Output the (x, y) coordinate of the center of the cell containing the given text.  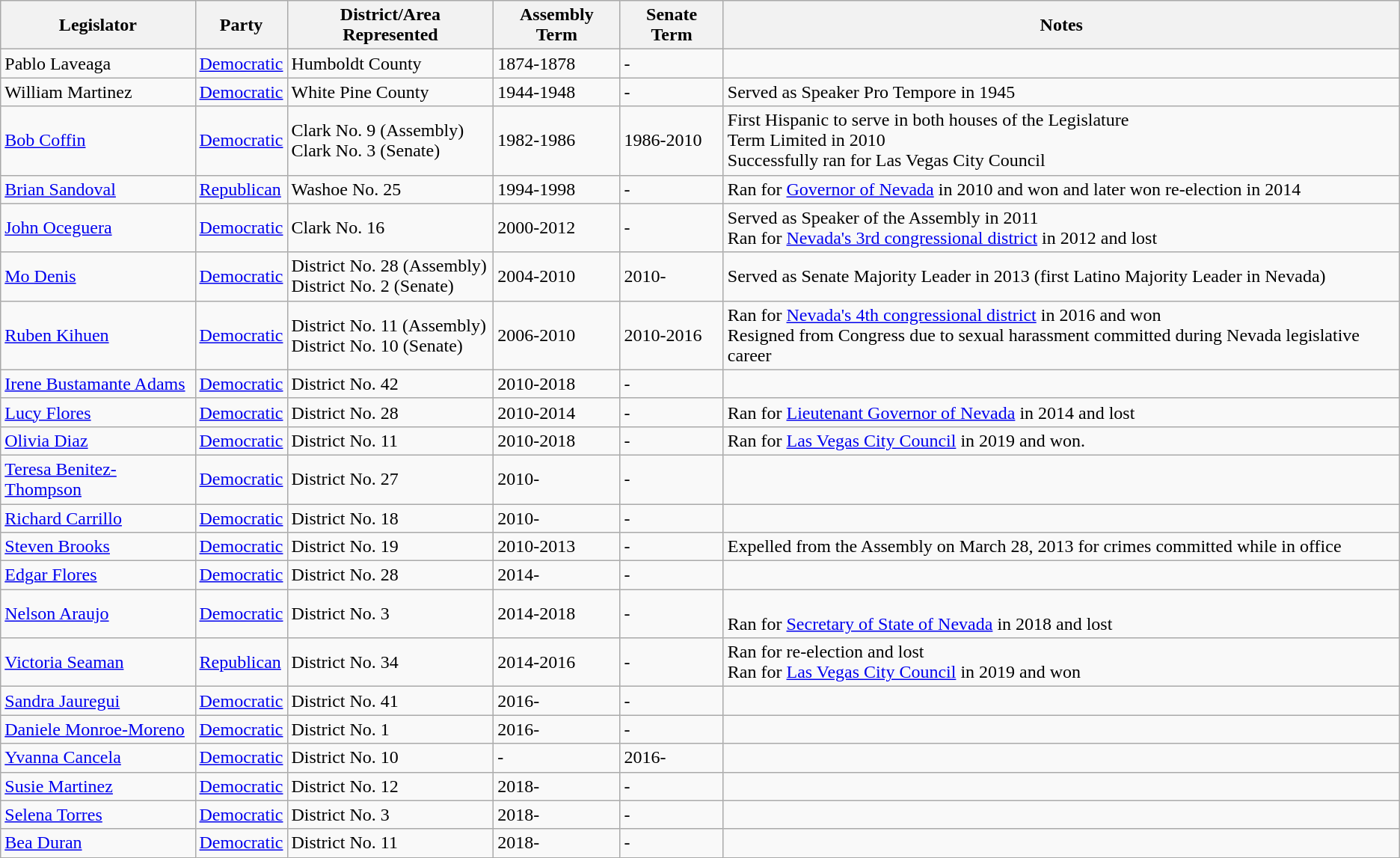
Served as Senate Majority Leader in 2013 (first Latino Majority Leader in Nevada) (1061, 277)
1982-1986 (556, 141)
Legislator (98, 25)
Clark No. 16 (390, 227)
Victoria Seaman (98, 663)
2010-2016 (672, 335)
John Oceguera (98, 227)
District No. 42 (390, 384)
Humboldt County (390, 64)
2010-2014 (556, 412)
2006-2010 (556, 335)
District No. 19 (390, 547)
Teresa Benitez-Thompson (98, 479)
Notes (1061, 25)
Sandra Jauregui (98, 701)
2014-2018 (556, 613)
2000-2012 (556, 227)
Brian Sandoval (98, 189)
Olivia Diaz (98, 441)
Yvanna Cancela (98, 758)
Clark No. 9 (Assembly)Clark No. 3 (Senate) (390, 141)
First Hispanic to serve in both houses of the LegislatureTerm Limited in 2010Successfully ran for Las Vegas City Council (1061, 141)
Served as Speaker Pro Tempore in 1945 (1061, 92)
District No. 27 (390, 479)
Bea Duran (98, 843)
Senate Term (672, 25)
White Pine County (390, 92)
Ran for Lieutenant Governor of Nevada in 2014 and lost (1061, 412)
Irene Bustamante Adams (98, 384)
District No. 10 (390, 758)
District No. 28 (Assembly)District No. 2 (Senate) (390, 277)
Ran for Governor of Nevada in 2010 and won and later won re-election in 2014 (1061, 189)
2004-2010 (556, 277)
Bob Coffin (98, 141)
2014- (556, 575)
Ran for re-election and lostRan for Las Vegas City Council in 2019 and won (1061, 663)
Expelled from the Assembly on March 28, 2013 for crimes committed while in office (1061, 547)
2014-2016 (556, 663)
1986-2010 (672, 141)
Daniele Monroe-Moreno (98, 729)
Susie Martinez (98, 786)
Pablo Laveaga (98, 64)
Ran for Las Vegas City Council in 2019 and won. (1061, 441)
1944-1948 (556, 92)
District No. 11 (Assembly)District No. 10 (Senate) (390, 335)
1874-1878 (556, 64)
Ruben Kihuen (98, 335)
Edgar Flores (98, 575)
2010-2013 (556, 547)
Nelson Araujo (98, 613)
Mo Denis (98, 277)
Ran for Secretary of State of Nevada in 2018 and lost (1061, 613)
Party (241, 25)
District No. 12 (390, 786)
1994-1998 (556, 189)
Selena Torres (98, 815)
District No. 41 (390, 701)
District No. 1 (390, 729)
Richard Carrillo (98, 518)
Washoe No. 25 (390, 189)
William Martinez (98, 92)
Ran for Nevada's 4th congressional district in 2016 and wonResigned from Congress due to sexual harassment committed during Nevada legislative career (1061, 335)
Served as Speaker of the Assembly in 2011Ran for Nevada's 3rd congressional district in 2012 and lost (1061, 227)
Lucy Flores (98, 412)
District/Area Represented (390, 25)
District No. 18 (390, 518)
Assembly Term (556, 25)
Steven Brooks (98, 547)
District No. 34 (390, 663)
